Determine the (x, y) coordinate at the center of the cell enclosing the given text.  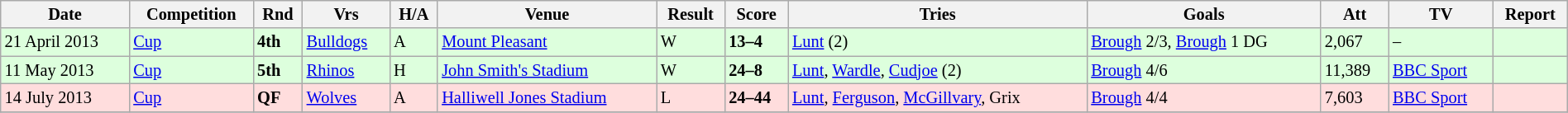
Competition (191, 14)
Tries (938, 14)
Brough 4/4 (1204, 97)
Att (1355, 14)
TV (1441, 14)
Bulldogs (346, 42)
Rhinos (346, 70)
Date (65, 14)
John Smith's Stadium (547, 70)
H/A (414, 14)
– (1441, 42)
Mount Pleasant (547, 42)
11 May 2013 (65, 70)
Score (756, 14)
Halliwell Jones Stadium (547, 97)
21 April 2013 (65, 42)
4th (278, 42)
L (691, 97)
Goals (1204, 14)
13–4 (756, 42)
24–8 (756, 70)
5th (278, 70)
7,603 (1355, 97)
Venue (547, 14)
QF (278, 97)
Result (691, 14)
Vrs (346, 14)
H (414, 70)
24–44 (756, 97)
Brough 4/6 (1204, 70)
Lunt, Wardle, Cudjoe (2) (938, 70)
14 July 2013 (65, 97)
Lunt, Ferguson, McGillvary, Grix (938, 97)
Brough 2/3, Brough 1 DG (1204, 42)
Rnd (278, 14)
2,067 (1355, 42)
Lunt (2) (938, 42)
Wolves (346, 97)
Report (1530, 14)
11,389 (1355, 70)
